For the text-containing cell, return its midpoint in (x, y) coordinate format. 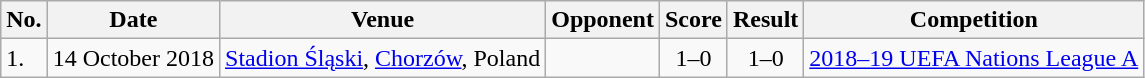
Stadion Śląski, Chorzów, Poland (383, 58)
Result (765, 20)
Date (133, 20)
Competition (974, 20)
Opponent (603, 20)
Score (693, 20)
Venue (383, 20)
1. (24, 58)
No. (24, 20)
14 October 2018 (133, 58)
2018–19 UEFA Nations League A (974, 58)
